Determine the (X, Y) coordinate at the center of the cell enclosing the given text.  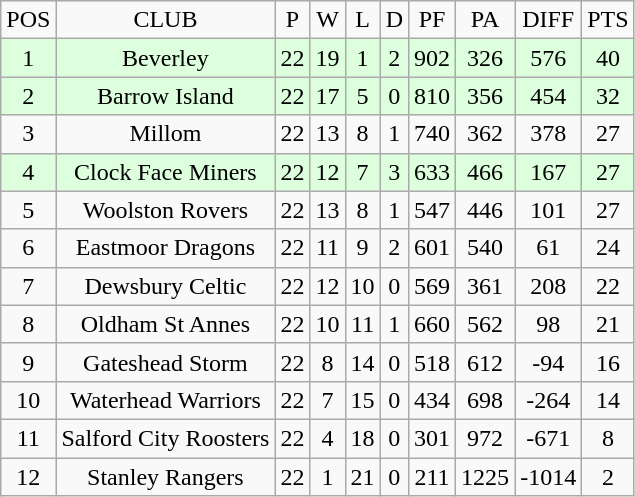
15 (362, 400)
378 (548, 134)
19 (328, 58)
601 (432, 248)
660 (432, 324)
454 (548, 96)
810 (432, 96)
740 (432, 134)
540 (486, 248)
L (362, 20)
569 (432, 286)
W (328, 20)
D (394, 20)
-264 (548, 400)
-94 (548, 362)
40 (608, 58)
562 (486, 324)
Salford City Roosters (166, 438)
P (292, 20)
1225 (486, 477)
POS (28, 20)
61 (548, 248)
547 (432, 210)
633 (432, 172)
446 (486, 210)
902 (432, 58)
211 (432, 477)
Millom (166, 134)
518 (432, 362)
98 (548, 324)
Dewsbury Celtic (166, 286)
24 (608, 248)
Woolston Rovers (166, 210)
PF (432, 20)
Gateshead Storm (166, 362)
434 (432, 400)
466 (486, 172)
Clock Face Miners (166, 172)
Stanley Rangers (166, 477)
698 (486, 400)
Waterhead Warriors (166, 400)
356 (486, 96)
208 (548, 286)
Barrow Island (166, 96)
6 (28, 248)
17 (328, 96)
Eastmoor Dragons (166, 248)
612 (486, 362)
PTS (608, 20)
361 (486, 286)
Oldham St Annes (166, 324)
Beverley (166, 58)
-671 (548, 438)
CLUB (166, 20)
DIFF (548, 20)
362 (486, 134)
576 (548, 58)
32 (608, 96)
18 (362, 438)
101 (548, 210)
326 (486, 58)
167 (548, 172)
PA (486, 20)
301 (432, 438)
972 (486, 438)
16 (608, 362)
-1014 (548, 477)
